Find where the given text appears and provide that cell's center as [x, y] coordinate. 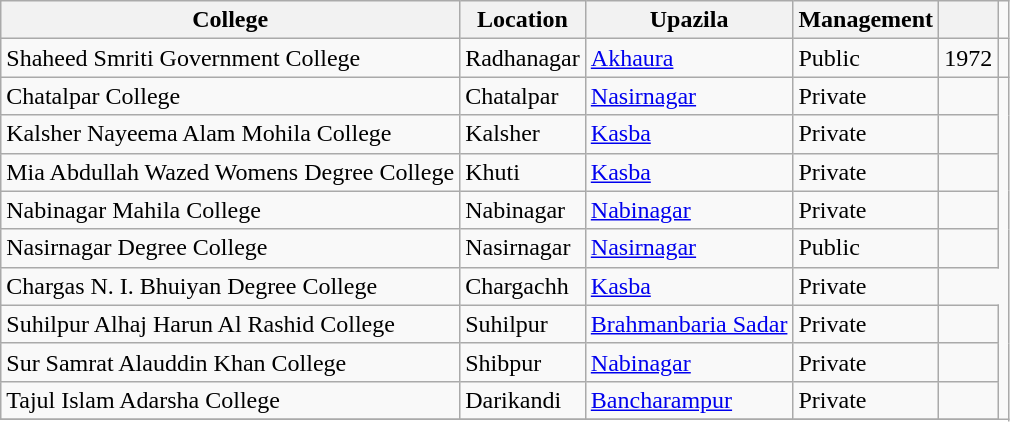
Mia Abdullah Wazed Womens Degree College [230, 172]
Sur Samrat Alauddin Khan College [230, 362]
Shaheed Smriti Government College [230, 58]
Darikandi [523, 400]
Kalsher Nayeema Alam Mohila College [230, 134]
Nabinagar Mahila College [230, 210]
College [230, 20]
Chargas N. I. Bhuiyan Degree College [230, 286]
Chatalpar College [230, 96]
Upazila [689, 20]
Chatalpar [523, 96]
Tajul Islam Adarsha College [230, 400]
Khuti [523, 172]
Chargachh [523, 286]
Brahmanbaria Sadar [689, 324]
Management [866, 20]
Nasirnagar Degree College [230, 248]
Radhanagar [523, 58]
Location [523, 20]
Suhilpur Alhaj Harun Al Rashid College [230, 324]
Suhilpur [523, 324]
Shibpur [523, 362]
Akhaura [689, 58]
Bancharampur [689, 400]
1972 [968, 58]
Kalsher [523, 134]
